Detect which cell encompasses the target text, then output its (x, y) center coordinate. 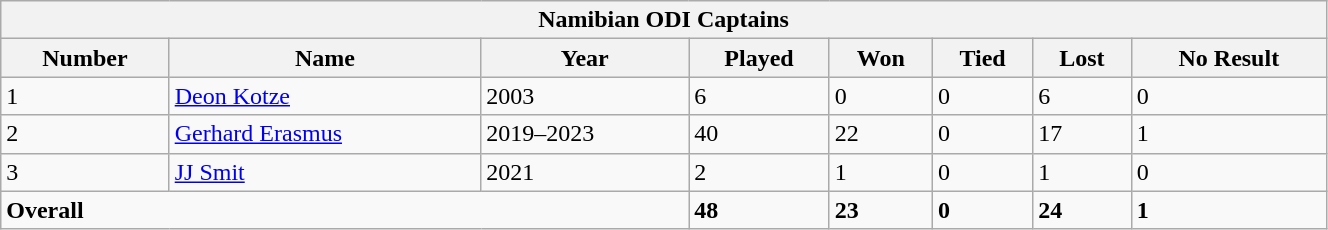
Overall (345, 210)
Won (880, 58)
Played (759, 58)
Lost (1082, 58)
Name (325, 58)
JJ Smit (325, 172)
2003 (585, 96)
Tied (982, 58)
No Result (1228, 58)
Number (85, 58)
Namibian ODI Captains (664, 20)
2021 (585, 172)
40 (759, 134)
Gerhard Erasmus (325, 134)
23 (880, 210)
48 (759, 210)
Deon Kotze (325, 96)
Year (585, 58)
22 (880, 134)
2019–2023 (585, 134)
3 (85, 172)
17 (1082, 134)
24 (1082, 210)
